Pinpoint the cell where the given text exists, returning its (X, Y) midpoint coordinate. 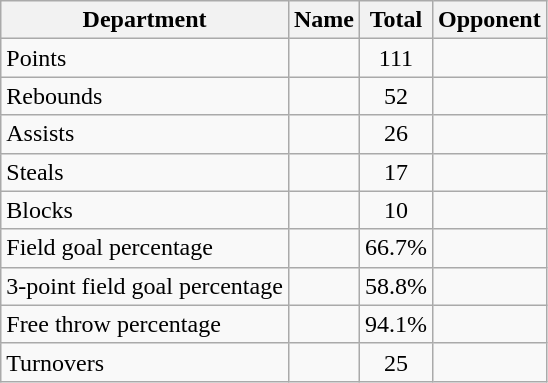
Total (396, 20)
Steals (145, 172)
Blocks (145, 210)
58.8% (396, 286)
Name (324, 20)
Turnovers (145, 362)
Rebounds (145, 96)
Free throw percentage (145, 324)
25 (396, 362)
52 (396, 96)
Points (145, 58)
26 (396, 134)
17 (396, 172)
Assists (145, 134)
10 (396, 210)
94.1% (396, 324)
111 (396, 58)
3-point field goal percentage (145, 286)
Opponent (489, 20)
66.7% (396, 248)
Department (145, 20)
Field goal percentage (145, 248)
